Determine the [x, y] coordinate at the center of the cell enclosing the given text.  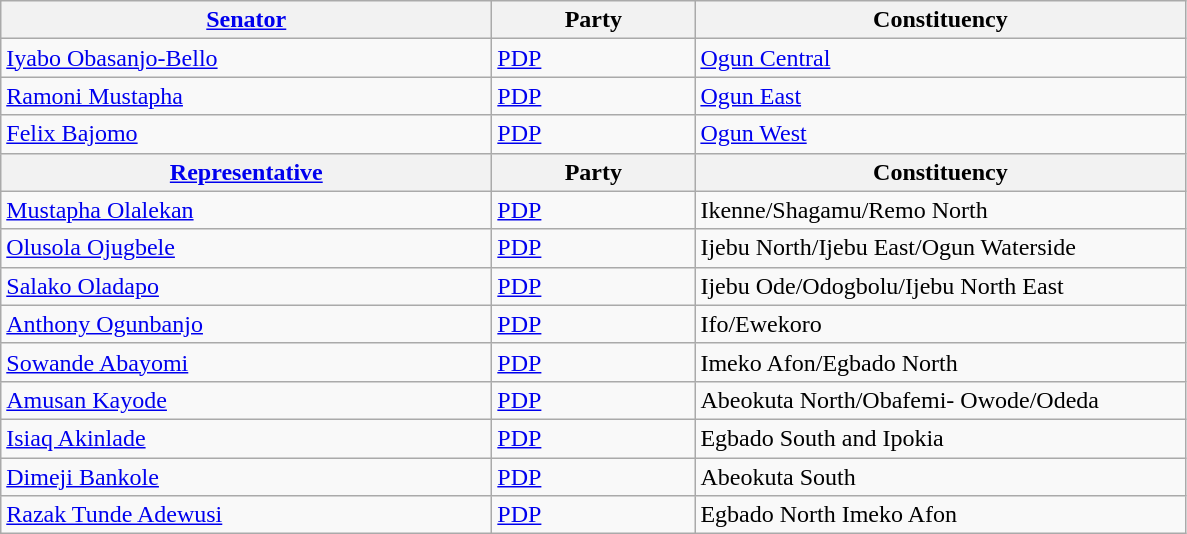
Ifo/Ewekoro [940, 324]
Representative [246, 172]
Ogun Central [940, 58]
Ramoni Mustapha [246, 96]
Ogun East [940, 96]
Salako Oladapo [246, 286]
Abeokuta North/Obafemi- Owode/Odeda [940, 400]
Ogun West [940, 134]
Razak Tunde Adewusi [246, 515]
Senator [246, 20]
Felix Bajomo [246, 134]
Egbado North Imeko Afon [940, 515]
Amusan Kayode [246, 400]
Dimeji Bankole [246, 477]
Ijebu Ode/Odogbolu/Ijebu North East [940, 286]
Mustapha Olalekan [246, 210]
Anthony Ogunbanjo [246, 324]
Imeko Afon/Egbado North [940, 362]
Ijebu North/Ijebu East/Ogun Waterside [940, 248]
Egbado South and Ipokia [940, 438]
Abeokuta South [940, 477]
Olusola Ojugbele [246, 248]
Ikenne/Shagamu/Remo North [940, 210]
Iyabo Obasanjo-Bello [246, 58]
Sowande Abayomi [246, 362]
Isiaq Akinlade [246, 438]
